From the cell containing the given text, extract its center point as [x, y] coordinate. 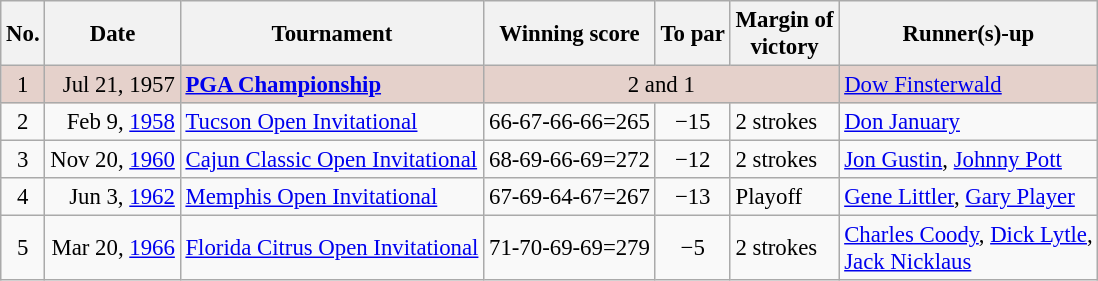
1 [23, 85]
67-69-64-67=267 [570, 197]
−15 [692, 122]
3 [23, 160]
−12 [692, 160]
PGA Championship [332, 85]
Tournament [332, 34]
Cajun Classic Open Invitational [332, 160]
5 [23, 248]
Mar 20, 1966 [112, 248]
Jon Gustin, Johnny Pott [968, 160]
2 and 1 [662, 85]
To par [692, 34]
Memphis Open Invitational [332, 197]
Charles Coody, Dick Lytle, Jack Nicklaus [968, 248]
Gene Littler, Gary Player [968, 197]
2 [23, 122]
Jun 3, 1962 [112, 197]
71-70-69-69=279 [570, 248]
Feb 9, 1958 [112, 122]
Nov 20, 1960 [112, 160]
Tucson Open Invitational [332, 122]
−13 [692, 197]
Florida Citrus Open Invitational [332, 248]
No. [23, 34]
Winning score [570, 34]
4 [23, 197]
Margin ofvictory [784, 34]
Runner(s)-up [968, 34]
Don January [968, 122]
Date [112, 34]
−5 [692, 248]
Jul 21, 1957 [112, 85]
68-69-66-69=272 [570, 160]
Dow Finsterwald [968, 85]
66-67-66-66=265 [570, 122]
Playoff [784, 197]
